Pinpoint the cell where the given text exists, returning its [x, y] midpoint coordinate. 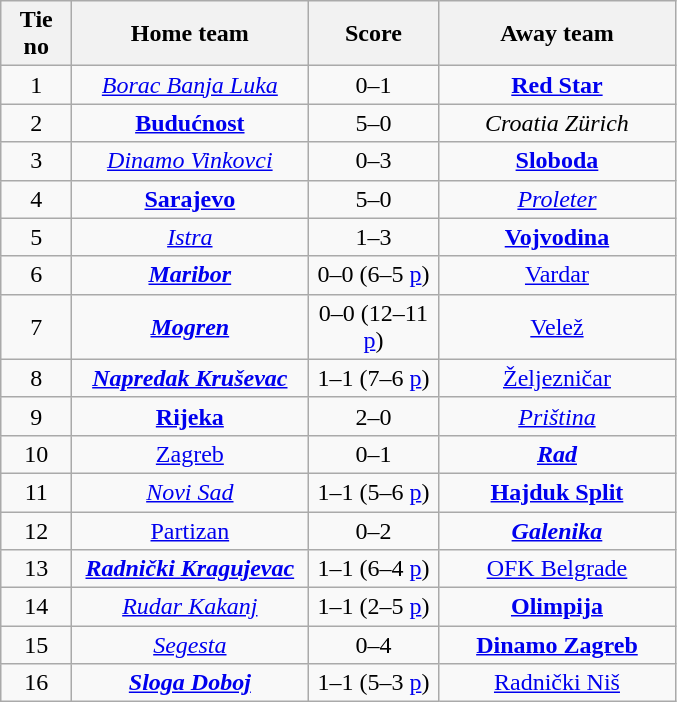
Sloga Doboj [190, 683]
3 [36, 161]
Dinamo Zagreb [557, 645]
Rijeka [190, 416]
14 [36, 607]
Croatia Zürich [557, 123]
Velež [557, 326]
6 [36, 275]
Mogren [190, 326]
Proleter [557, 199]
Vojvodina [557, 237]
Radnički Niš [557, 683]
Sloboda [557, 161]
2 [36, 123]
Priština [557, 416]
1–1 (5–3 p) [374, 683]
Galenika [557, 531]
2–0 [374, 416]
0–0 (6–5 p) [374, 275]
0–4 [374, 645]
1–1 (2–5 p) [374, 607]
4 [36, 199]
1–1 (6–4 p) [374, 569]
0–2 [374, 531]
Away team [557, 34]
8 [36, 378]
Željezničar [557, 378]
Segesta [190, 645]
Tie no [36, 34]
12 [36, 531]
Novi Sad [190, 492]
Partizan [190, 531]
OFK Belgrade [557, 569]
Zagreb [190, 454]
13 [36, 569]
0–3 [374, 161]
Napredak Kruševac [190, 378]
0–0 (12–11 p) [374, 326]
Sarajevo [190, 199]
10 [36, 454]
Rad [557, 454]
Rudar Kakanj [190, 607]
1–1 (7–6 p) [374, 378]
Vardar [557, 275]
5 [36, 237]
1 [36, 85]
7 [36, 326]
11 [36, 492]
Olimpija [557, 607]
Budućnost [190, 123]
Score [374, 34]
1–3 [374, 237]
Borac Banja Luka [190, 85]
15 [36, 645]
16 [36, 683]
Dinamo Vinkovci [190, 161]
Maribor [190, 275]
Hajduk Split [557, 492]
Istra [190, 237]
1–1 (5–6 p) [374, 492]
9 [36, 416]
Home team [190, 34]
Red Star [557, 85]
Radnički Kragujevac [190, 569]
